Capture the cell that displays the provided text and extract its (X, Y) central coordinate. 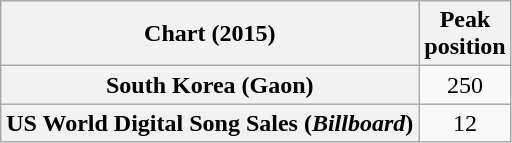
250 (465, 85)
Peakposition (465, 34)
South Korea (Gaon) (210, 85)
Chart (2015) (210, 34)
12 (465, 123)
US World Digital Song Sales (Billboard) (210, 123)
